Scan for the cell matching the given text and deliver its [x, y] coordinate at center. 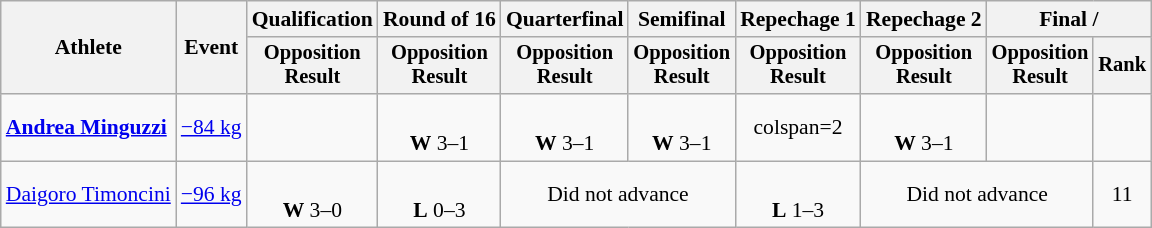
W 3–0 [312, 194]
Repechage 1 [798, 19]
−84 kg [212, 128]
Repechage 2 [924, 19]
Round of 16 [440, 19]
Semifinal [682, 19]
11 [1122, 194]
Athlete [88, 48]
Rank [1122, 66]
Qualification [312, 19]
−96 kg [212, 194]
L 0–3 [440, 194]
Final / [1069, 19]
colspan=2 [798, 128]
Daigoro Timoncini [88, 194]
L 1–3 [798, 194]
Event [212, 48]
Quarterfinal [565, 19]
Andrea Minguzzi [88, 128]
